For the text-containing cell, return its midpoint in [x, y] coordinate format. 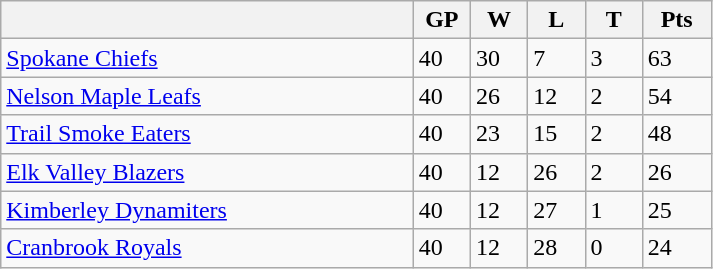
Elk Valley Blazers [207, 172]
0 [614, 248]
3 [614, 58]
GP [442, 20]
7 [556, 58]
Pts [676, 20]
54 [676, 96]
Trail Smoke Eaters [207, 134]
L [556, 20]
30 [498, 58]
25 [676, 210]
T [614, 20]
27 [556, 210]
W [498, 20]
Nelson Maple Leafs [207, 96]
Kimberley Dynamiters [207, 210]
48 [676, 134]
24 [676, 248]
1 [614, 210]
28 [556, 248]
23 [498, 134]
15 [556, 134]
63 [676, 58]
Cranbrook Royals [207, 248]
Spokane Chiefs [207, 58]
